Identify which cell holds the provided text, then report its [x, y] central coordinate. 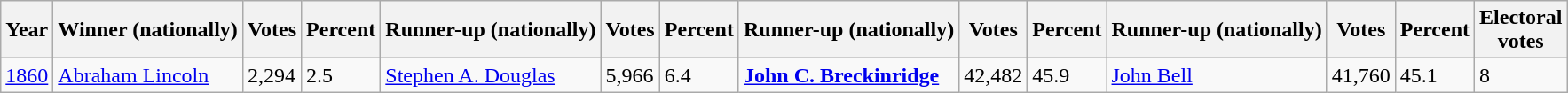
8 [1521, 75]
42,482 [994, 75]
1860 [27, 75]
41,760 [1361, 75]
2,294 [272, 75]
45.9 [1067, 75]
John C. Breckinridge [848, 75]
Year [27, 30]
5,966 [630, 75]
45.1 [1434, 75]
Stephen A. Douglas [491, 75]
2.5 [341, 75]
6.4 [699, 75]
Winner (nationally) [148, 30]
John Bell [1217, 75]
Electoralvotes [1521, 30]
Abraham Lincoln [148, 75]
